Pinpoint the cell where the given text exists, returning its [x, y] midpoint coordinate. 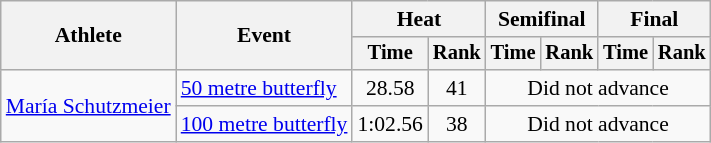
38 [457, 124]
1:02.56 [390, 124]
Final [654, 19]
41 [457, 88]
50 metre butterfly [264, 88]
100 metre butterfly [264, 124]
Event [264, 36]
María Schutzmeier [88, 106]
Athlete [88, 36]
Heat [418, 19]
Semifinal [542, 19]
28.58 [390, 88]
